Determine the [x, y] coordinate at the center of the cell enclosing the given text.  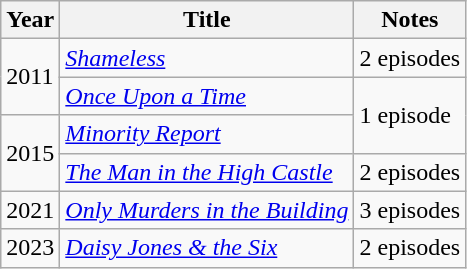
Shameless [207, 58]
Once Upon a Time [207, 96]
Minority Report [207, 134]
Notes [410, 20]
2015 [30, 153]
3 episodes [410, 210]
Title [207, 20]
2021 [30, 210]
Only Murders in the Building [207, 210]
Year [30, 20]
Daisy Jones & the Six [207, 248]
1 episode [410, 115]
2023 [30, 248]
2011 [30, 77]
The Man in the High Castle [207, 172]
